Pinpoint the cell where the given text exists, returning its (X, Y) midpoint coordinate. 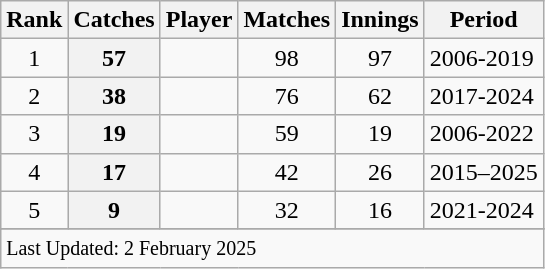
Period (484, 20)
4 (34, 172)
2021-2024 (484, 210)
42 (287, 172)
2015–2025 (484, 172)
3 (34, 134)
76 (287, 96)
5 (34, 210)
2006-2022 (484, 134)
57 (114, 58)
38 (114, 96)
9 (114, 210)
1 (34, 58)
Last Updated: 2 February 2025 (272, 248)
Player (199, 20)
Catches (114, 20)
Rank (34, 20)
59 (287, 134)
26 (380, 172)
16 (380, 210)
2006-2019 (484, 58)
98 (287, 58)
62 (380, 96)
Innings (380, 20)
17 (114, 172)
97 (380, 58)
2 (34, 96)
2017-2024 (484, 96)
Matches (287, 20)
32 (287, 210)
